Find where the given text appears and provide that cell's center as (x, y) coordinate. 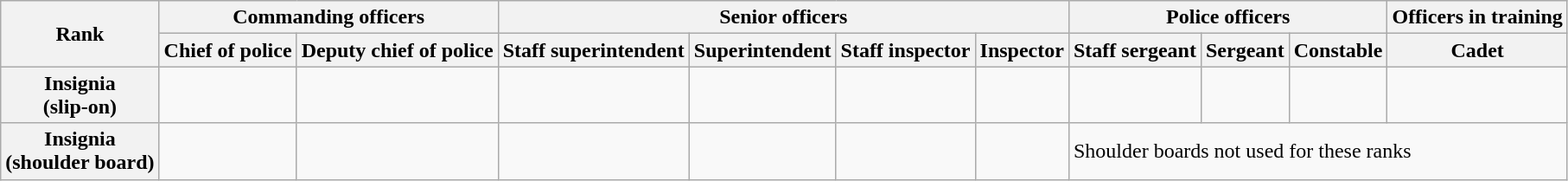
Police officers (1227, 17)
Officers in training (1477, 17)
Chief of police (228, 50)
Cadet (1477, 50)
Superintendent (762, 50)
Sergeant (1245, 50)
Rank (80, 34)
Staff superintendent (593, 50)
Shoulder boards not used for these ranks (1317, 151)
Staff sergeant (1134, 50)
Staff inspector (906, 50)
Commanding officers (328, 17)
Insignia(slip-on) (80, 95)
Deputy chief of police (398, 50)
Insignia(shoulder board) (80, 151)
Inspector (1022, 50)
Senior officers (783, 17)
Constable (1338, 50)
